Search for the cell housing the specified text and yield its [X, Y] center coordinate. 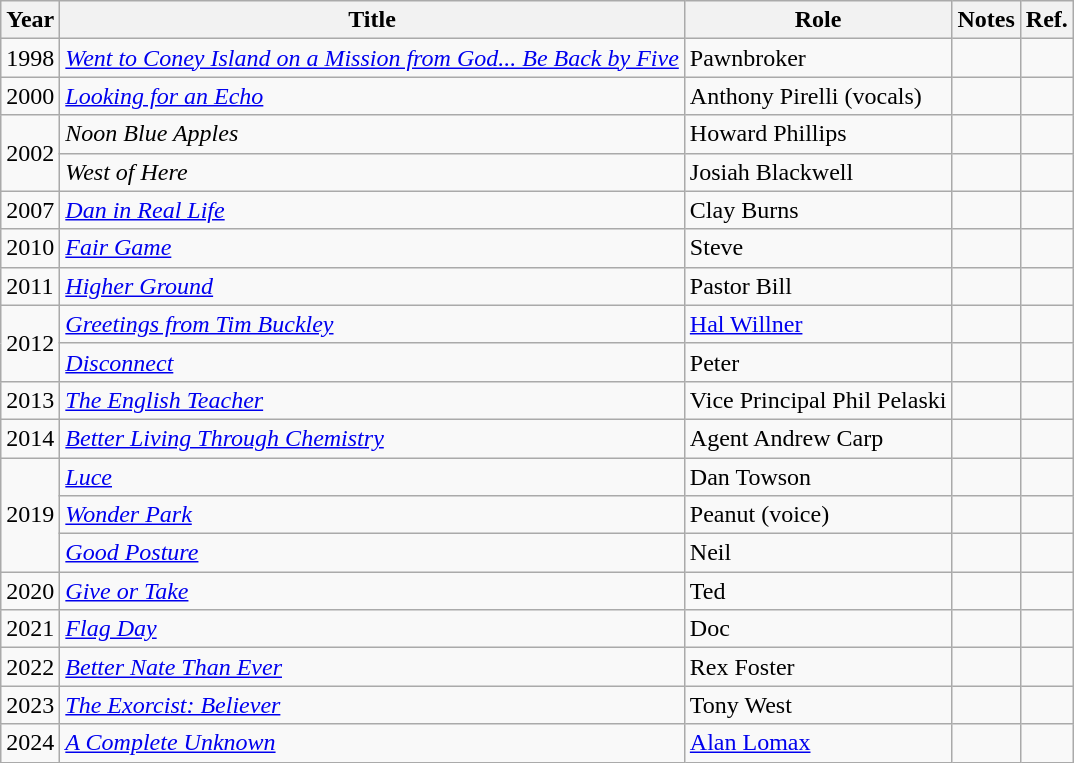
Clay Burns [818, 210]
2012 [30, 343]
Anthony Pirelli (vocals) [818, 96]
Peanut (voice) [818, 515]
2023 [30, 705]
The Exorcist: Believer [372, 705]
2013 [30, 400]
Howard Phillips [818, 134]
Luce [372, 477]
Ted [818, 591]
Doc [818, 629]
2021 [30, 629]
Dan Towson [818, 477]
Steve [818, 248]
2000 [30, 96]
1998 [30, 58]
Ref. [1046, 20]
2022 [30, 667]
2019 [30, 515]
2024 [30, 743]
Dan in Real Life [372, 210]
Better Nate Than Ever [372, 667]
2020 [30, 591]
2014 [30, 438]
Pawnbroker [818, 58]
Title [372, 20]
Went to Coney Island on a Mission from God... Be Back by Five [372, 58]
Role [818, 20]
Good Posture [372, 553]
Josiah Blackwell [818, 172]
Fair Game [372, 248]
2011 [30, 286]
Agent Andrew Carp [818, 438]
The English Teacher [372, 400]
Higher Ground [372, 286]
Give or Take [372, 591]
Better Living Through Chemistry [372, 438]
2010 [30, 248]
A Complete Unknown [372, 743]
Hal Willner [818, 324]
Greetings from Tim Buckley [372, 324]
Rex Foster [818, 667]
Year [30, 20]
Disconnect [372, 362]
Vice Principal Phil Pelaski [818, 400]
2002 [30, 153]
Wonder Park [372, 515]
Notes [986, 20]
Pastor Bill [818, 286]
Noon Blue Apples [372, 134]
Alan Lomax [818, 743]
Tony West [818, 705]
West of Here [372, 172]
Flag Day [372, 629]
Peter [818, 362]
2007 [30, 210]
Neil [818, 553]
Looking for an Echo [372, 96]
